Locate the cell with the specified text and output its [x, y] center coordinate. 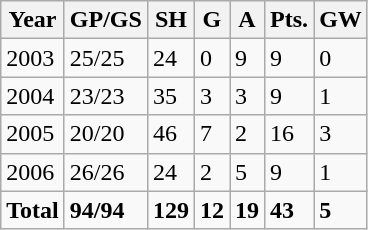
Total [33, 210]
35 [170, 96]
25/25 [106, 58]
26/26 [106, 172]
A [248, 20]
Pts. [290, 20]
GP/GS [106, 20]
19 [248, 210]
2005 [33, 134]
GW [341, 20]
43 [290, 210]
46 [170, 134]
2004 [33, 96]
16 [290, 134]
20/20 [106, 134]
Year [33, 20]
7 [212, 134]
23/23 [106, 96]
SH [170, 20]
G [212, 20]
2006 [33, 172]
94/94 [106, 210]
129 [170, 210]
2003 [33, 58]
12 [212, 210]
